Provide the (x, y) coordinate of the cell's center where the given text is located.  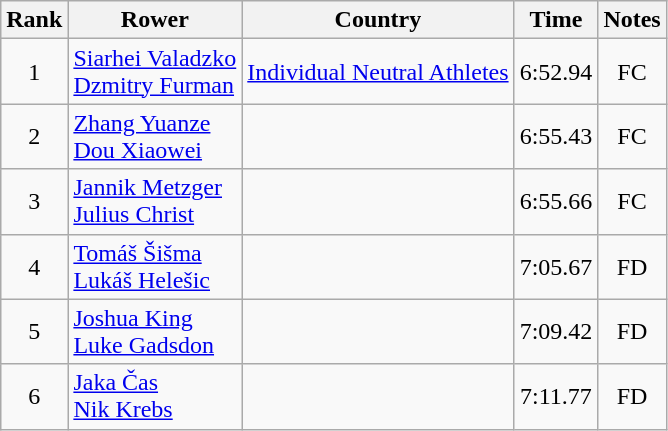
Zhang YuanzeDou Xiaowei (155, 136)
Rower (155, 20)
7:05.67 (556, 266)
Jaka ČasNik Krebs (155, 396)
6 (34, 396)
Tomáš ŠišmaLukáš Helešic (155, 266)
7:11.77 (556, 396)
Country (378, 20)
6:55.66 (556, 202)
2 (34, 136)
4 (34, 266)
6:55.43 (556, 136)
Siarhei ValadzkoDzmitry Furman (155, 72)
6:52.94 (556, 72)
Joshua KingLuke Gadsdon (155, 332)
Time (556, 20)
Rank (34, 20)
1 (34, 72)
Notes (632, 20)
3 (34, 202)
Jannik MetzgerJulius Christ (155, 202)
7:09.42 (556, 332)
Individual Neutral Athletes (378, 72)
5 (34, 332)
